Determine the (X, Y) coordinate at the center of the cell enclosing the given text.  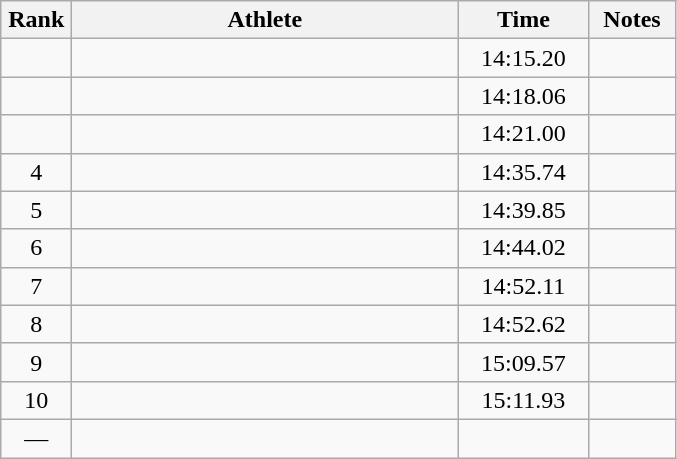
14:44.02 (524, 248)
5 (36, 210)
6 (36, 248)
7 (36, 286)
14:35.74 (524, 172)
Rank (36, 20)
4 (36, 172)
15:09.57 (524, 362)
9 (36, 362)
Notes (632, 20)
14:18.06 (524, 96)
14:39.85 (524, 210)
Athlete (265, 20)
14:15.20 (524, 58)
15:11.93 (524, 400)
Time (524, 20)
— (36, 438)
14:21.00 (524, 134)
8 (36, 324)
14:52.62 (524, 324)
14:52.11 (524, 286)
10 (36, 400)
